Capture the cell that displays the provided text and extract its [x, y] central coordinate. 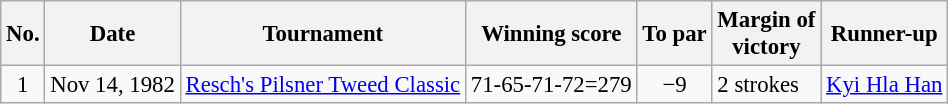
−9 [674, 85]
Nov 14, 1982 [112, 85]
Kyi Hla Han [884, 85]
To par [674, 34]
Runner-up [884, 34]
Winning score [552, 34]
2 strokes [766, 85]
Date [112, 34]
Margin ofvictory [766, 34]
1 [23, 85]
71-65-71-72=279 [552, 85]
Resch's Pilsner Tweed Classic [322, 85]
No. [23, 34]
Tournament [322, 34]
